Extract the [X, Y] coordinate from the center of the cell holding the provided text.  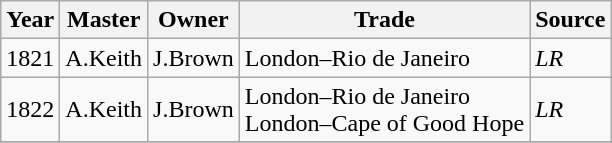
London–Rio de JaneiroLondon–Cape of Good Hope [384, 110]
1822 [30, 110]
Owner [194, 20]
1821 [30, 58]
Year [30, 20]
Source [570, 20]
Master [104, 20]
London–Rio de Janeiro [384, 58]
Trade [384, 20]
